Return the [x, y] coordinate for the center point of the cell that contains the specified text.  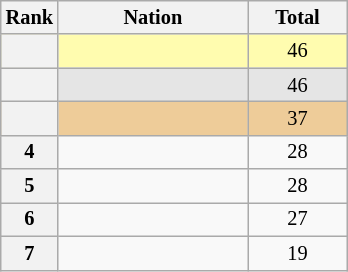
5 [30, 186]
37 [298, 118]
Total [298, 17]
6 [30, 219]
4 [30, 152]
27 [298, 219]
Rank [30, 17]
19 [298, 253]
Nation [153, 17]
7 [30, 253]
